Output the (X, Y) coordinate of the center of the cell containing the given text.  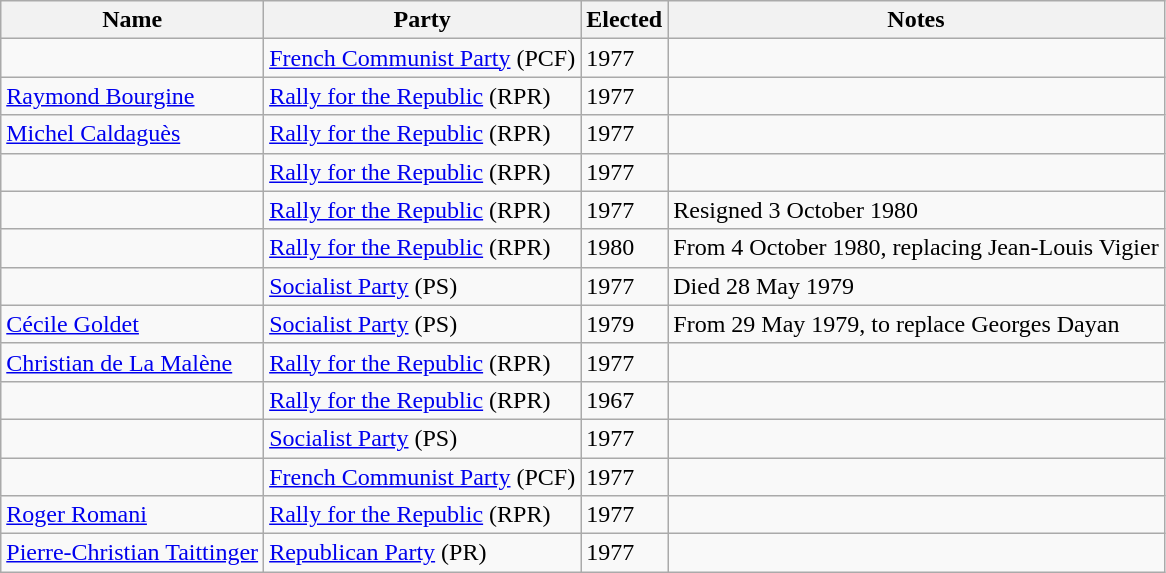
Pierre-Christian Taittinger (132, 553)
Elected (624, 20)
Raymond Bourgine (132, 96)
Cécile Goldet (132, 324)
1979 (624, 324)
1980 (624, 248)
1967 (624, 400)
Name (132, 20)
Resigned 3 October 1980 (916, 210)
Christian de La Malène (132, 362)
From 4 October 1980, replacing Jean-Louis Vigier (916, 248)
Michel Caldaguès (132, 134)
Republican Party (PR) (422, 553)
Notes (916, 20)
Roger Romani (132, 515)
Died 28 May 1979 (916, 286)
Party (422, 20)
From 29 May 1979, to replace Georges Dayan (916, 324)
